Identify which cell holds the provided text, then report its (x, y) central coordinate. 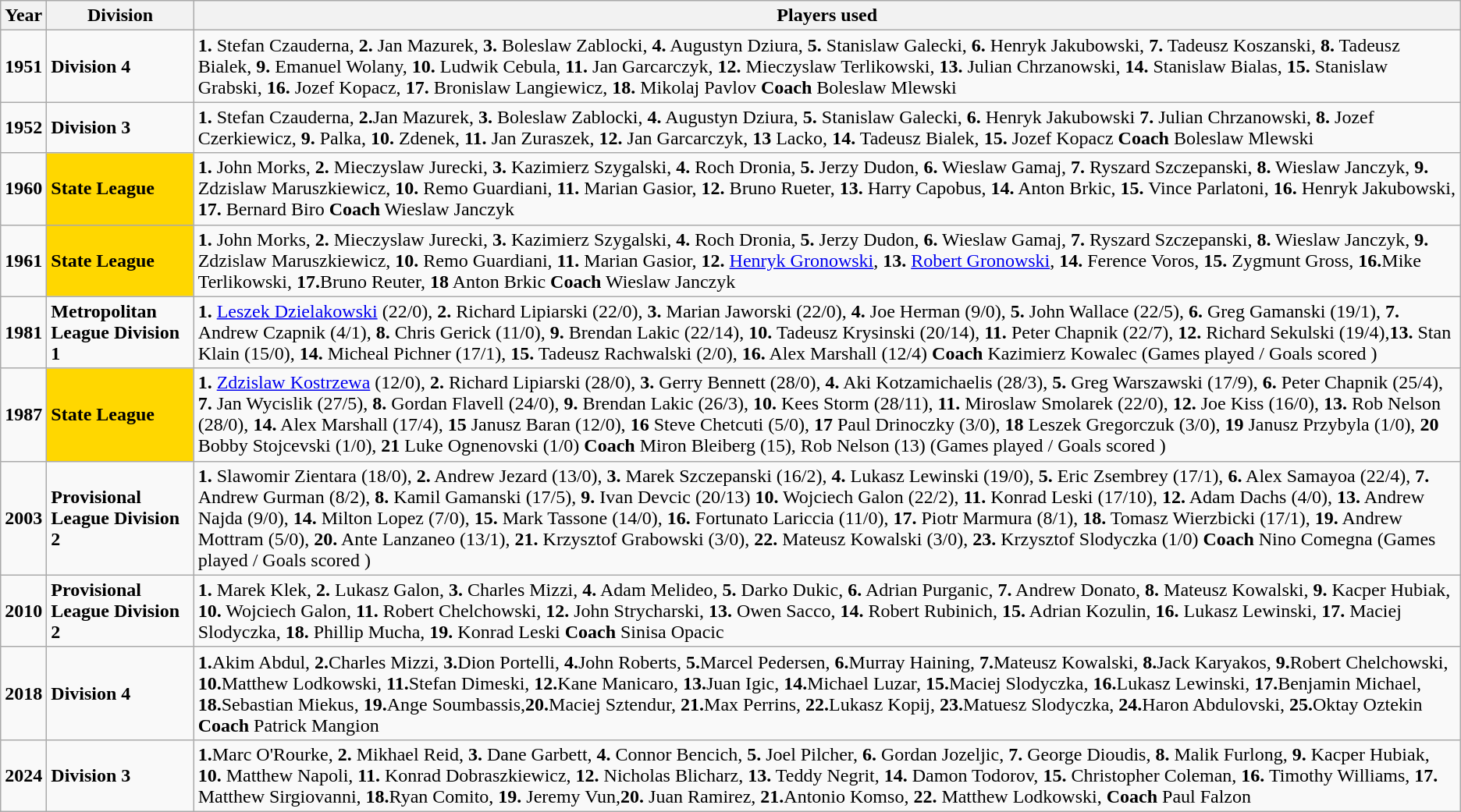
Year (23, 16)
1987 (23, 415)
1951 (23, 66)
1961 (23, 261)
Metropolitan League Division 1 (120, 332)
1981 (23, 332)
2010 (23, 611)
2024 (23, 775)
1960 (23, 189)
Players used (827, 16)
1952 (23, 128)
2003 (23, 518)
2018 (23, 693)
Division (120, 16)
